Extract the [x, y] coordinate from the center of the cell holding the provided text.  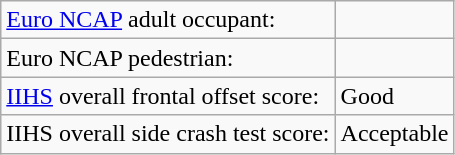
Acceptable [394, 134]
IIHS overall side crash test score: [168, 134]
Euro NCAP pedestrian: [168, 58]
Euro NCAP adult occupant: [168, 20]
IIHS overall frontal offset score: [168, 96]
Good [394, 96]
